For the text-containing cell, return its midpoint in (x, y) coordinate format. 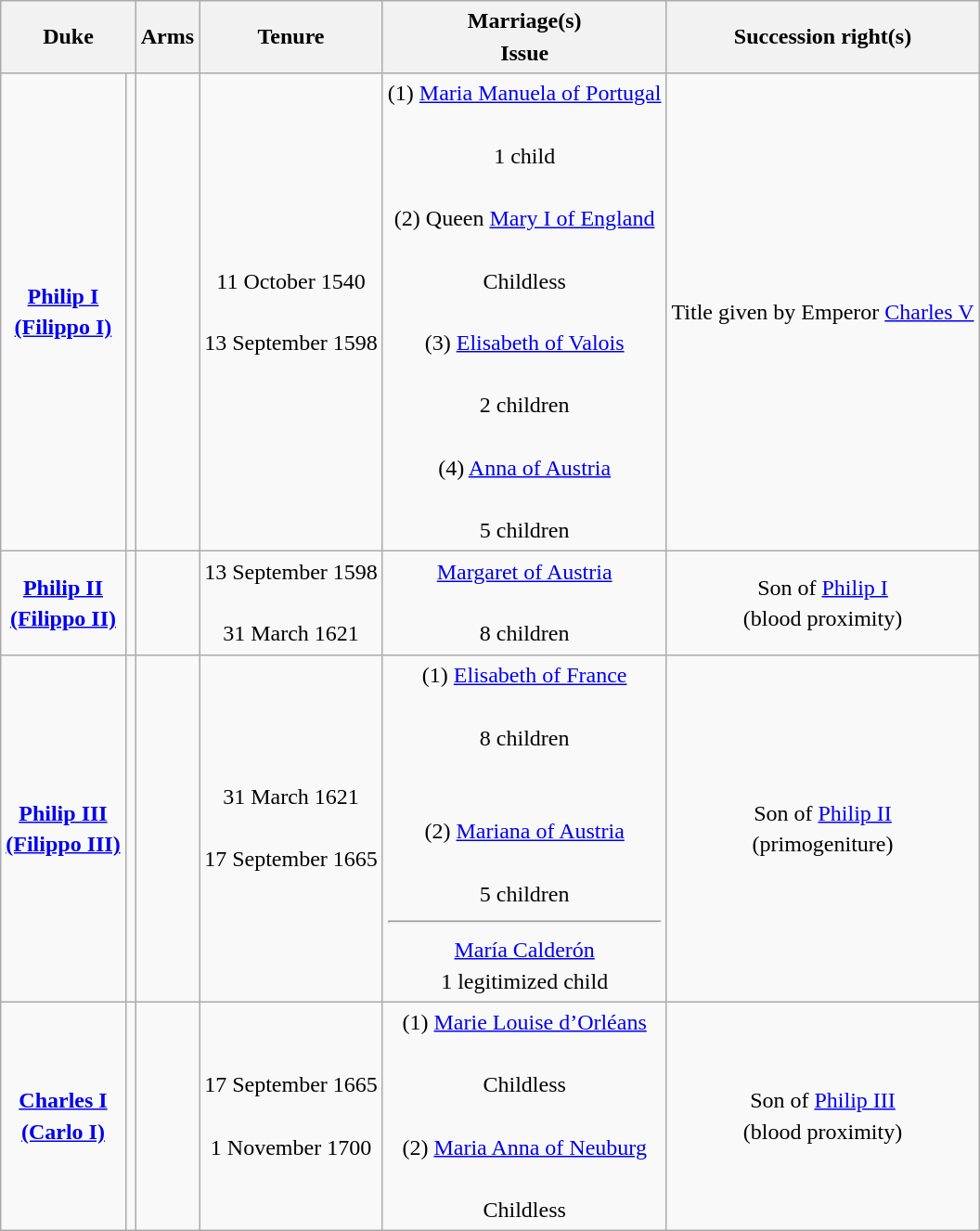
(1) Elisabeth of France8 children(2) Mariana of Austria5 childrenMaría Calderón1 legitimized child (524, 829)
Son of Philip III(blood proximity) (822, 1117)
(1) Marie Louise d’OrléansChildless(2) Maria Anna of NeuburgChildless (524, 1117)
17 September 16651 November 1700 (291, 1117)
(1) Maria Manuela of Portugal1 child(2) Queen Mary I of EnglandChildless(3) Elisabeth of Valois2 children(4) Anna of Austria5 children (524, 312)
11 October 154013 September 1598 (291, 312)
Son of Philip I(blood proximity) (822, 603)
Margaret of Austria8 children (524, 603)
Tenure (291, 37)
Succession right(s) (822, 37)
Son of Philip II(primogeniture) (822, 829)
Philip III(Filippo III) (63, 829)
Arms (167, 37)
Duke (69, 37)
Philip II(Filippo II) (63, 603)
Marriage(s)Issue (524, 37)
13 September 159831 March 1621 (291, 603)
Philip I(Filippo I) (63, 312)
Charles I(Carlo I) (63, 1117)
Title given by Emperor Charles V (822, 312)
31 March 162117 September 1665 (291, 829)
